Return [x, y] of the center of cell containing provided text 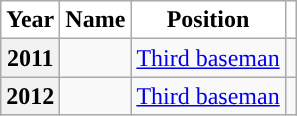
2011 [30, 58]
2012 [30, 96]
Position [208, 20]
Name [96, 20]
Year [30, 20]
